Find where the given text appears and provide that cell's center as (X, Y) coordinate. 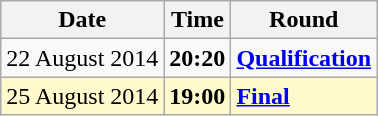
19:00 (198, 96)
22 August 2014 (82, 58)
Final (304, 96)
Round (304, 20)
Qualification (304, 58)
25 August 2014 (82, 96)
20:20 (198, 58)
Date (82, 20)
Time (198, 20)
